Return [X, Y] of the center of cell containing provided text 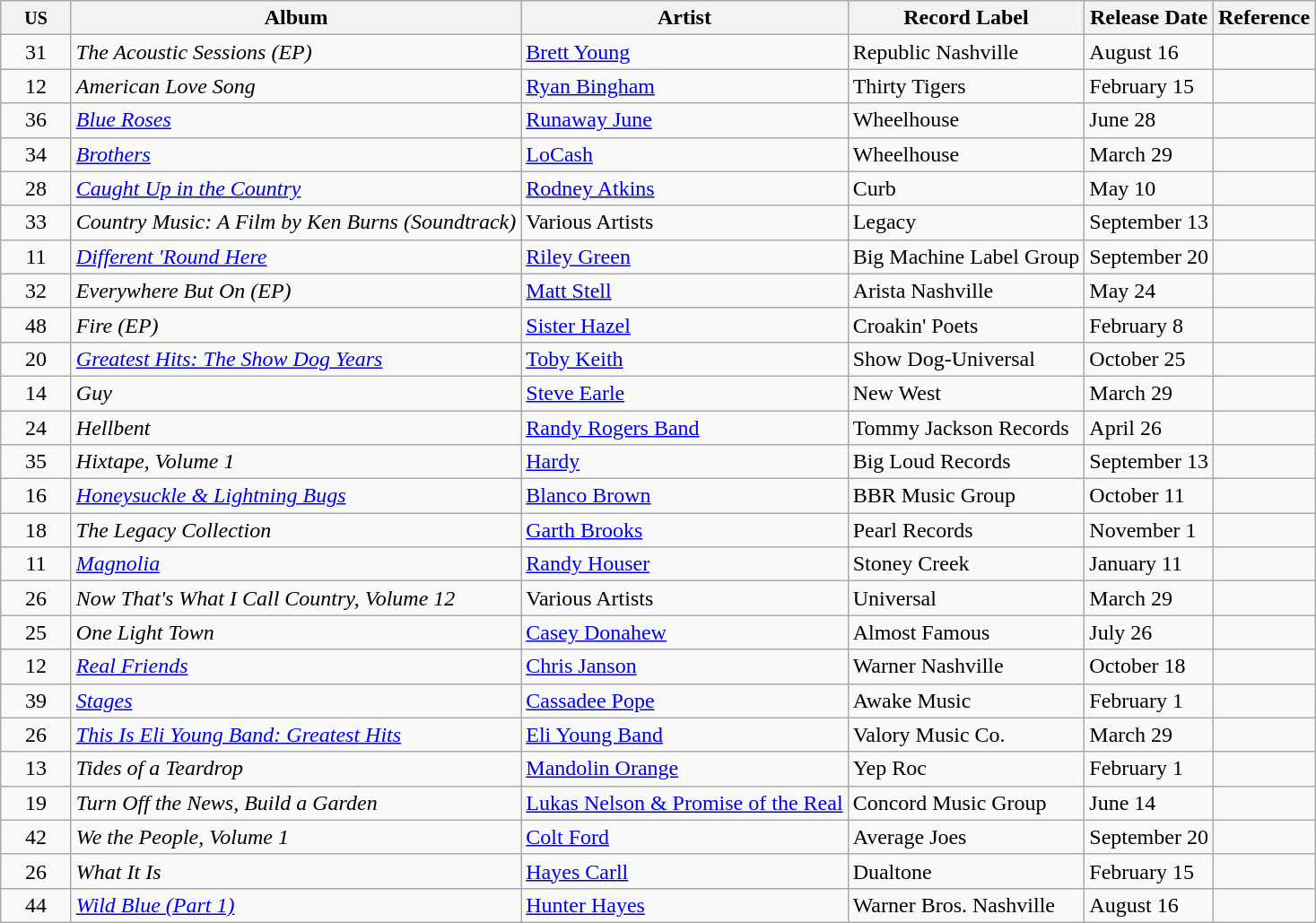
20 [36, 359]
April 26 [1149, 428]
July 26 [1149, 632]
Yep Roc [966, 769]
Blanco Brown [684, 496]
35 [36, 462]
American Love Song [296, 86]
Now That's What I Call Country, Volume 12 [296, 598]
Hellbent [296, 428]
Hardy [684, 462]
Garth Brooks [684, 530]
Fire (EP) [296, 325]
November 1 [1149, 530]
Riley Green [684, 257]
Sister Hazel [684, 325]
New West [966, 393]
LoCash [684, 154]
Everywhere But On (EP) [296, 291]
Greatest Hits: The Show Dog Years [296, 359]
This Is Eli Young Band: Greatest Hits [296, 735]
34 [36, 154]
BBR Music Group [966, 496]
Real Friends [296, 666]
Big Machine Label Group [966, 257]
What It Is [296, 871]
October 18 [1149, 666]
Croakin' Poets [966, 325]
Republic Nashville [966, 52]
Country Music: A Film by Ken Burns (Soundtrack) [296, 222]
Turn Off the News, Build a Garden [296, 803]
January 11 [1149, 564]
Caught Up in the Country [296, 188]
19 [36, 803]
Matt Stell [684, 291]
Almost Famous [966, 632]
Artist [684, 18]
Wild Blue (Part 1) [296, 905]
36 [36, 120]
One Light Town [296, 632]
48 [36, 325]
18 [36, 530]
We the People, Volume 1 [296, 837]
33 [36, 222]
Chris Janson [684, 666]
June 28 [1149, 120]
Different 'Round Here [296, 257]
39 [36, 701]
Toby Keith [684, 359]
Average Joes [966, 837]
Brothers [296, 154]
Hixtape, Volume 1 [296, 462]
Blue Roses [296, 120]
Tommy Jackson Records [966, 428]
32 [36, 291]
24 [36, 428]
Awake Music [966, 701]
The Acoustic Sessions (EP) [296, 52]
Dualtone [966, 871]
Guy [296, 393]
44 [36, 905]
Valory Music Co. [966, 735]
Album [296, 18]
31 [36, 52]
Brett Young [684, 52]
Thirty Tigers [966, 86]
Pearl Records [966, 530]
US [36, 18]
May 10 [1149, 188]
May 24 [1149, 291]
October 25 [1149, 359]
Warner Nashville [966, 666]
28 [36, 188]
Eli Young Band [684, 735]
Big Loud Records [966, 462]
Cassadee Pope [684, 701]
Mandolin Orange [684, 769]
Lukas Nelson & Promise of the Real [684, 803]
42 [36, 837]
Curb [966, 188]
Honeysuckle & Lightning Bugs [296, 496]
October 11 [1149, 496]
Legacy [966, 222]
14 [36, 393]
February 8 [1149, 325]
Arista Nashville [966, 291]
Randy Houser [684, 564]
Rodney Atkins [684, 188]
13 [36, 769]
25 [36, 632]
Hayes Carll [684, 871]
Concord Music Group [966, 803]
Record Label [966, 18]
The Legacy Collection [296, 530]
Universal [966, 598]
Randy Rogers Band [684, 428]
16 [36, 496]
Warner Bros. Nashville [966, 905]
Colt Ford [684, 837]
Show Dog-Universal [966, 359]
Hunter Hayes [684, 905]
Tides of a Teardrop [296, 769]
Stoney Creek [966, 564]
Magnolia [296, 564]
Steve Earle [684, 393]
Stages [296, 701]
Ryan Bingham [684, 86]
Release Date [1149, 18]
June 14 [1149, 803]
Casey Donahew [684, 632]
Reference [1263, 18]
Runaway June [684, 120]
